Extract the (X, Y) coordinate from the center of the cell holding the provided text.  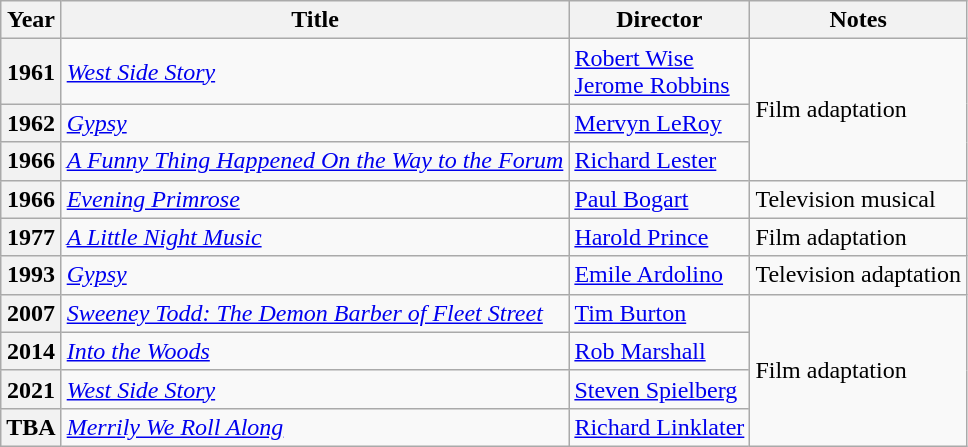
Rob Marshall (660, 351)
Richard Lester (660, 161)
2021 (31, 389)
Title (315, 20)
1993 (31, 275)
Television musical (858, 199)
Television adaptation (858, 275)
Director (660, 20)
Harold Prince (660, 237)
A Funny Thing Happened On the Way to the Forum (315, 161)
Richard Linklater (660, 427)
1977 (31, 237)
Into the Woods (315, 351)
Steven Spielberg (660, 389)
Evening Primrose (315, 199)
Year (31, 20)
Merrily We Roll Along (315, 427)
Paul Bogart (660, 199)
Sweeney Todd: The Demon Barber of Fleet Street (315, 313)
1962 (31, 123)
A Little Night Music (315, 237)
Tim Burton (660, 313)
2007 (31, 313)
Robert Wise Jerome Robbins (660, 72)
TBA (31, 427)
Mervyn LeRoy (660, 123)
1961 (31, 72)
Emile Ardolino (660, 275)
2014 (31, 351)
Notes (858, 20)
